Provide the [x, y] coordinate of the cell's center where the given text is located.  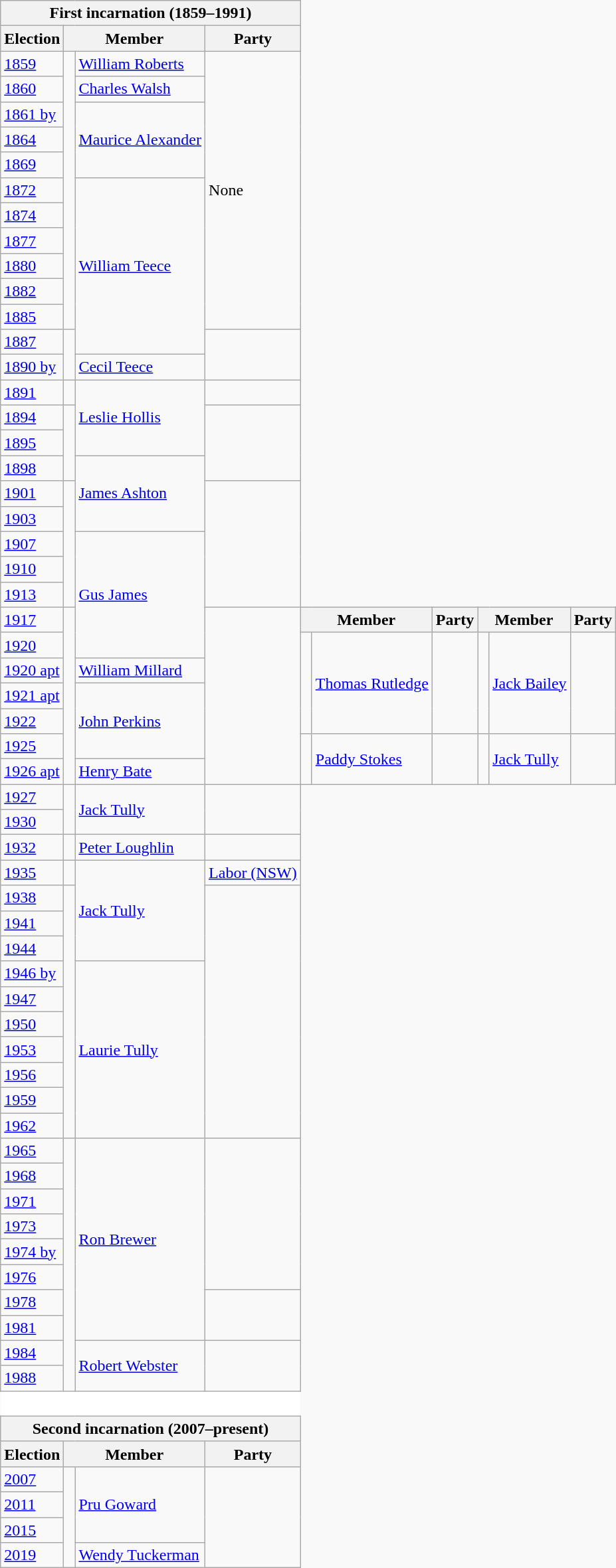
1925 [32, 746]
1880 [32, 266]
1950 [32, 1024]
1917 [32, 620]
1903 [32, 519]
1860 [32, 89]
Maurice Alexander [140, 139]
1921 apt [32, 695]
First incarnation (1859–1991) [150, 13]
1962 [32, 1126]
None [253, 190]
Gus James [140, 594]
Pru Goward [140, 1504]
1932 [32, 847]
Wendy Tuckerman [140, 1555]
1976 [32, 1277]
1898 [32, 468]
William Millard [140, 670]
2007 [32, 1479]
1988 [32, 1378]
1877 [32, 240]
Laurie Tully [140, 1049]
1861 by [32, 114]
Thomas Rutledge [372, 683]
1938 [32, 898]
Second incarnation (2007–present) [150, 1429]
1944 [32, 948]
1890 by [32, 367]
William Roberts [140, 64]
Henry Bate [140, 772]
1973 [32, 1227]
Jack Bailey [530, 683]
1981 [32, 1328]
Robert Webster [140, 1365]
Cecil Teece [140, 367]
Ron Brewer [140, 1239]
Leslie Hollis [140, 418]
1953 [32, 1049]
1891 [32, 392]
1894 [32, 418]
1946 by [32, 974]
1959 [32, 1100]
1887 [32, 342]
1874 [32, 215]
1922 [32, 721]
1895 [32, 443]
1947 [32, 999]
1920 [32, 645]
2015 [32, 1529]
1965 [32, 1151]
2011 [32, 1504]
1974 by [32, 1252]
1872 [32, 190]
1930 [32, 822]
John Perkins [140, 721]
2019 [32, 1555]
1984 [32, 1353]
Paddy Stokes [372, 759]
1859 [32, 64]
1907 [32, 544]
1901 [32, 493]
1968 [32, 1176]
1920 apt [32, 670]
1927 [32, 797]
1910 [32, 569]
1971 [32, 1201]
1935 [32, 873]
James Ashton [140, 493]
William Teece [140, 266]
1978 [32, 1302]
1869 [32, 165]
1885 [32, 317]
Labor (NSW) [253, 873]
1926 apt [32, 772]
1882 [32, 291]
Peter Loughlin [140, 847]
1956 [32, 1075]
1864 [32, 139]
1941 [32, 923]
1913 [32, 594]
Charles Walsh [140, 89]
